Output the (X, Y) coordinate of the center of the cell containing the given text.  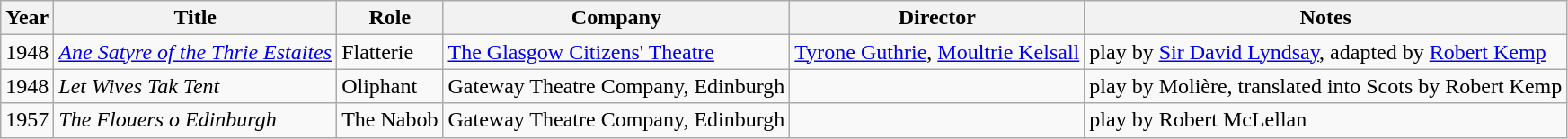
Flatterie (390, 52)
The Nabob (390, 120)
Notes (1326, 18)
play by Sir David Lyndsay, adapted by Robert Kemp (1326, 52)
Role (390, 18)
Director (937, 18)
Let Wives Tak Tent (196, 86)
Year (27, 18)
1957 (27, 120)
Oliphant (390, 86)
The Glasgow Citizens' Theatre (616, 52)
Company (616, 18)
Title (196, 18)
play by Robert McLellan (1326, 120)
The Flouers o Edinburgh (196, 120)
play by Molière, translated into Scots by Robert Kemp (1326, 86)
Ane Satyre of the Thrie Estaites (196, 52)
Tyrone Guthrie, Moultrie Kelsall (937, 52)
